Scan for the cell matching the given text and deliver its (x, y) coordinate at center. 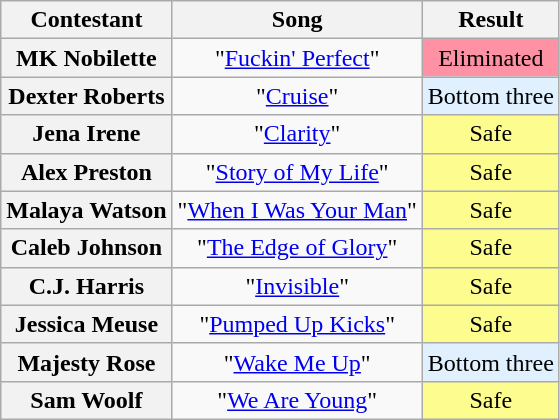
"Clarity" (297, 134)
Jessica Meuse (86, 324)
"We Are Young" (297, 400)
"Wake Me Up" (297, 362)
Alex Preston (86, 172)
"Story of My Life" (297, 172)
Majesty Rose (86, 362)
Malaya Watson (86, 210)
Sam Woolf (86, 400)
MK Nobilette (86, 58)
Dexter Roberts (86, 96)
"Fuckin' Perfect" (297, 58)
"When I Was Your Man" (297, 210)
Caleb Johnson (86, 248)
"Cruise" (297, 96)
Jena Irene (86, 134)
Song (297, 20)
C.J. Harris (86, 286)
"Invisible" (297, 286)
"The Edge of Glory" (297, 248)
Eliminated (490, 58)
"Pumped Up Kicks" (297, 324)
Result (490, 20)
Contestant (86, 20)
